From the cell containing the given text, extract its center point as [X, Y] coordinate. 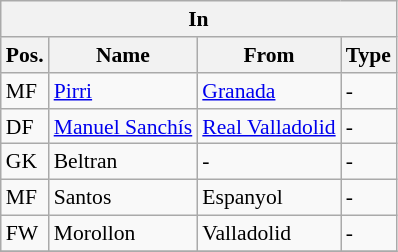
Espanyol [268, 197]
Pos. [25, 55]
Name [124, 55]
Manuel Sanchís [124, 126]
Valladolid [268, 233]
Real Valladolid [268, 126]
Santos [124, 197]
GK [25, 162]
Beltran [124, 162]
FW [25, 233]
Type [368, 55]
DF [25, 126]
Morollon [124, 233]
From [268, 55]
Pirri [124, 91]
In [198, 19]
Granada [268, 91]
